Locate the cell with the specified text and output its [x, y] center coordinate. 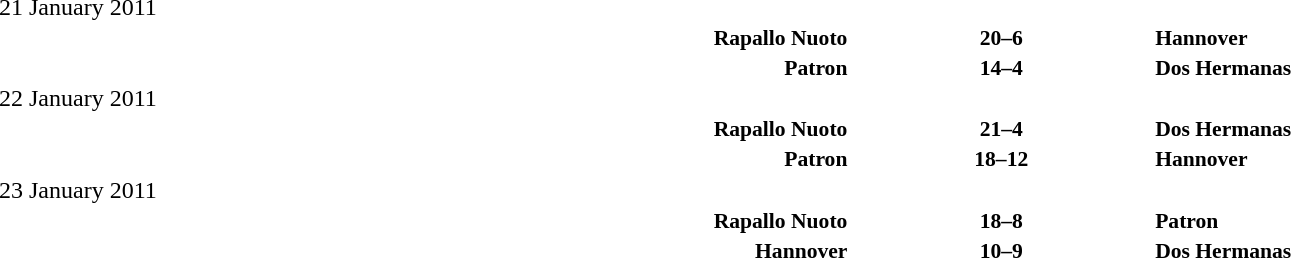
21–4 [1001, 129]
14–4 [1001, 68]
18–12 [1001, 159]
18–8 [1001, 220]
20–6 [1001, 38]
